Detect which cell encompasses the target text, then output its (x, y) center coordinate. 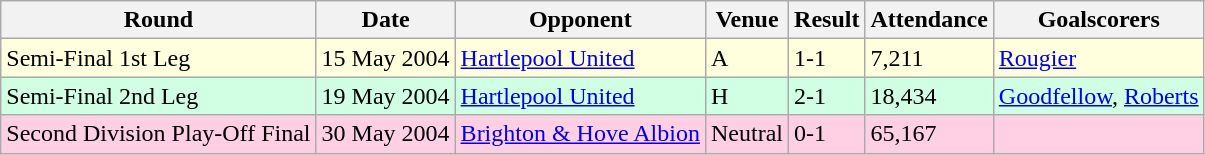
Goalscorers (1098, 20)
Venue (746, 20)
19 May 2004 (386, 96)
Round (158, 20)
Result (827, 20)
Neutral (746, 134)
15 May 2004 (386, 58)
2-1 (827, 96)
30 May 2004 (386, 134)
Attendance (929, 20)
0-1 (827, 134)
Date (386, 20)
7,211 (929, 58)
Rougier (1098, 58)
Semi-Final 2nd Leg (158, 96)
Opponent (580, 20)
65,167 (929, 134)
Second Division Play-Off Final (158, 134)
Goodfellow, Roberts (1098, 96)
1-1 (827, 58)
H (746, 96)
18,434 (929, 96)
A (746, 58)
Brighton & Hove Albion (580, 134)
Semi-Final 1st Leg (158, 58)
